Scan for the cell matching the given text and deliver its (X, Y) coordinate at center. 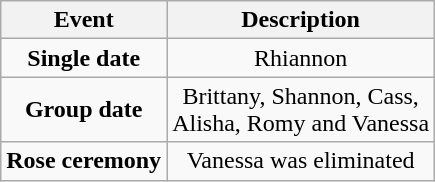
Brittany, Shannon, Cass,Alisha, Romy and Vanessa (301, 110)
Single date (84, 58)
Rhiannon (301, 58)
Event (84, 20)
Group date (84, 110)
Vanessa was eliminated (301, 161)
Rose ceremony (84, 161)
Description (301, 20)
